Capture the cell that displays the provided text and extract its (x, y) central coordinate. 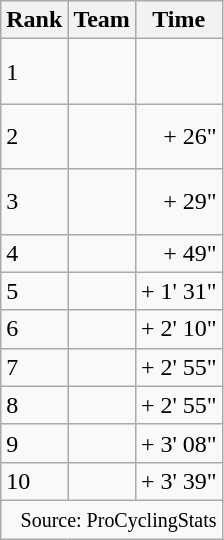
1 (34, 72)
10 (34, 481)
7 (34, 367)
8 (34, 405)
+ 2' 10" (178, 329)
3 (34, 202)
+ 1' 31" (178, 291)
4 (34, 253)
9 (34, 443)
Rank (34, 20)
5 (34, 291)
+ 3' 39" (178, 481)
2 (34, 136)
+ 29" (178, 202)
+ 26" (178, 136)
+ 49" (178, 253)
+ 3' 08" (178, 443)
Source: ProCyclingStats (112, 519)
6 (34, 329)
Team (102, 20)
Time (178, 20)
